Identify which cell holds the provided text, then report its [X, Y] central coordinate. 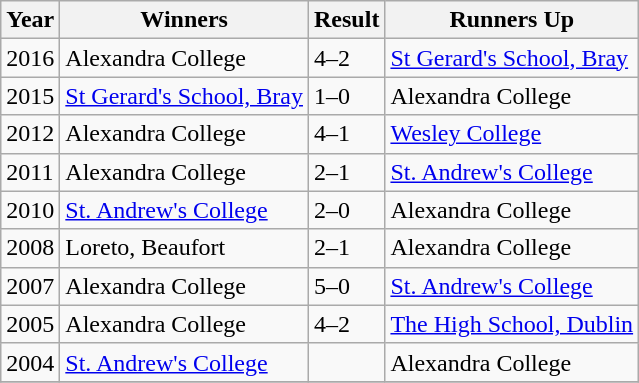
2010 [30, 210]
2012 [30, 134]
Result [347, 20]
4–1 [347, 134]
The High School, Dublin [512, 324]
2005 [30, 324]
2004 [30, 362]
5–0 [347, 286]
2011 [30, 172]
1–0 [347, 96]
2–0 [347, 210]
Loreto, Beaufort [184, 248]
Runners Up [512, 20]
Wesley College [512, 134]
2008 [30, 248]
2015 [30, 96]
2016 [30, 58]
Year [30, 20]
Winners [184, 20]
2007 [30, 286]
